Provide the [X, Y] coordinate of the cell's center where the given text is located.  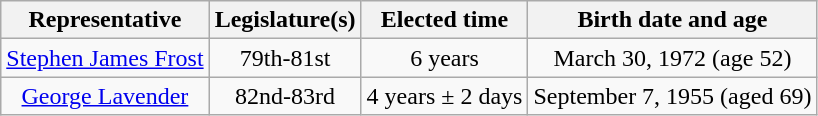
Stephen James Frost [105, 58]
Legislature(s) [285, 20]
Representative [105, 20]
6 years [444, 58]
March 30, 1972 (age 52) [672, 58]
September 7, 1955 (aged 69) [672, 96]
79th-81st [285, 58]
82nd-83rd [285, 96]
4 years ± 2 days [444, 96]
Birth date and age [672, 20]
George Lavender [105, 96]
Elected time [444, 20]
